Scan for the cell matching the given text and deliver its [X, Y] coordinate at center. 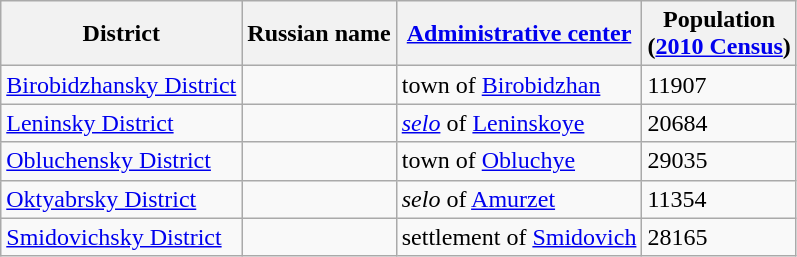
town of Birobidzhan [519, 85]
Obluchensky District [122, 161]
selo of Amurzet [519, 199]
11354 [719, 199]
settlement of Smidovich [519, 237]
Smidovichsky District [122, 237]
29035 [719, 161]
selo of Leninskoye [519, 123]
Russian name [319, 34]
Administrative center [519, 34]
Population(2010 Census) [719, 34]
District [122, 34]
Oktyabrsky District [122, 199]
28165 [719, 237]
town of Obluchye [519, 161]
Leninsky District [122, 123]
20684 [719, 123]
Birobidzhansky District [122, 85]
11907 [719, 85]
